Return the (x, y) coordinate for the center point of the cell that contains the specified text.  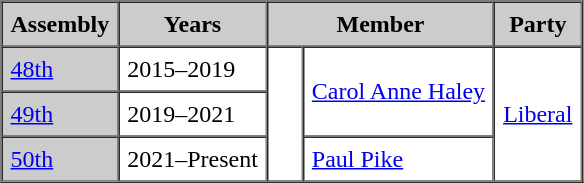
Paul Pike (398, 158)
Liberal (538, 114)
Member (380, 24)
2015–2019 (192, 68)
2021–Present (192, 158)
2019–2021 (192, 114)
Assembly (60, 24)
Years (192, 24)
Carol Anne Haley (398, 91)
49th (60, 114)
50th (60, 158)
Party (538, 24)
48th (60, 68)
